Provide the [X, Y] coordinate of the cell's center where the given text is located.  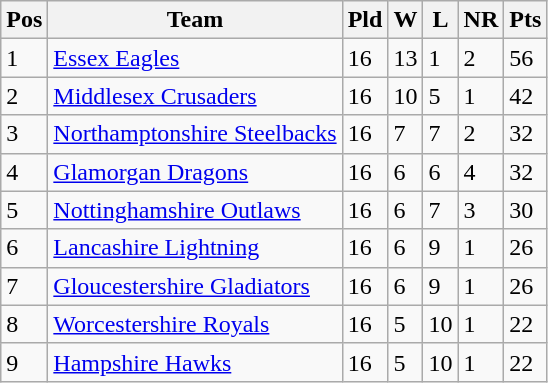
Lancashire Lightning [195, 248]
8 [24, 324]
W [406, 20]
Pts [526, 20]
56 [526, 58]
Pld [365, 20]
Northamptonshire Steelbacks [195, 134]
30 [526, 210]
Glamorgan Dragons [195, 172]
Team [195, 20]
Middlesex Crusaders [195, 96]
L [440, 20]
Hampshire Hawks [195, 362]
Pos [24, 20]
Essex Eagles [195, 58]
Gloucestershire Gladiators [195, 286]
42 [526, 96]
Worcestershire Royals [195, 324]
13 [406, 58]
Nottinghamshire Outlaws [195, 210]
NR [481, 20]
